Pinpoint the cell where the given text exists, returning its [X, Y] midpoint coordinate. 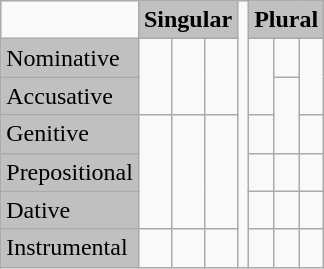
Dative [70, 210]
Accusative [70, 96]
Genitive [70, 134]
Plural [286, 20]
Nominative [70, 58]
Prepositional [70, 172]
Singular [188, 20]
Instrumental [70, 248]
